Find where the given text appears and provide that cell's center as (X, Y) coordinate. 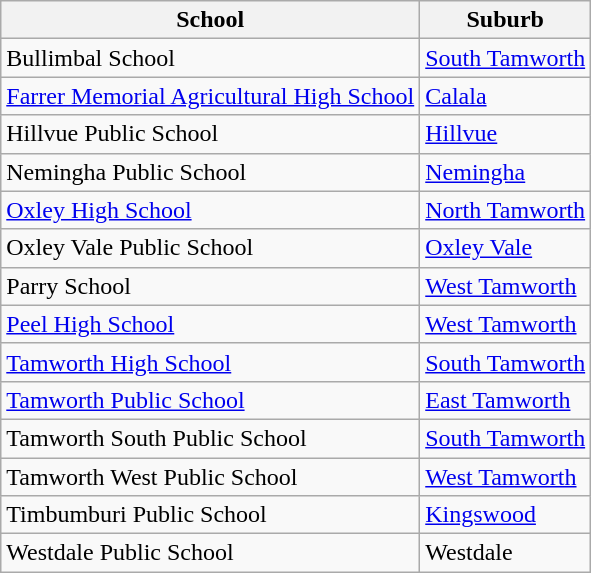
Tamworth Public School (210, 400)
Peel High School (210, 324)
Nemingha Public School (210, 172)
Tamworth West Public School (210, 477)
Parry School (210, 286)
Timbumburi Public School (210, 515)
Tamworth South Public School (210, 438)
East Tamworth (506, 400)
Tamworth High School (210, 362)
Oxley Vale (506, 248)
Nemingha (506, 172)
Oxley Vale Public School (210, 248)
Westdale Public School (210, 553)
Kingswood (506, 515)
Westdale (506, 553)
Hillvue Public School (210, 134)
North Tamworth (506, 210)
Farrer Memorial Agricultural High School (210, 96)
Hillvue (506, 134)
Calala (506, 96)
School (210, 20)
Suburb (506, 20)
Bullimbal School (210, 58)
Oxley High School (210, 210)
